Detect which cell encompasses the target text, then output its [X, Y] center coordinate. 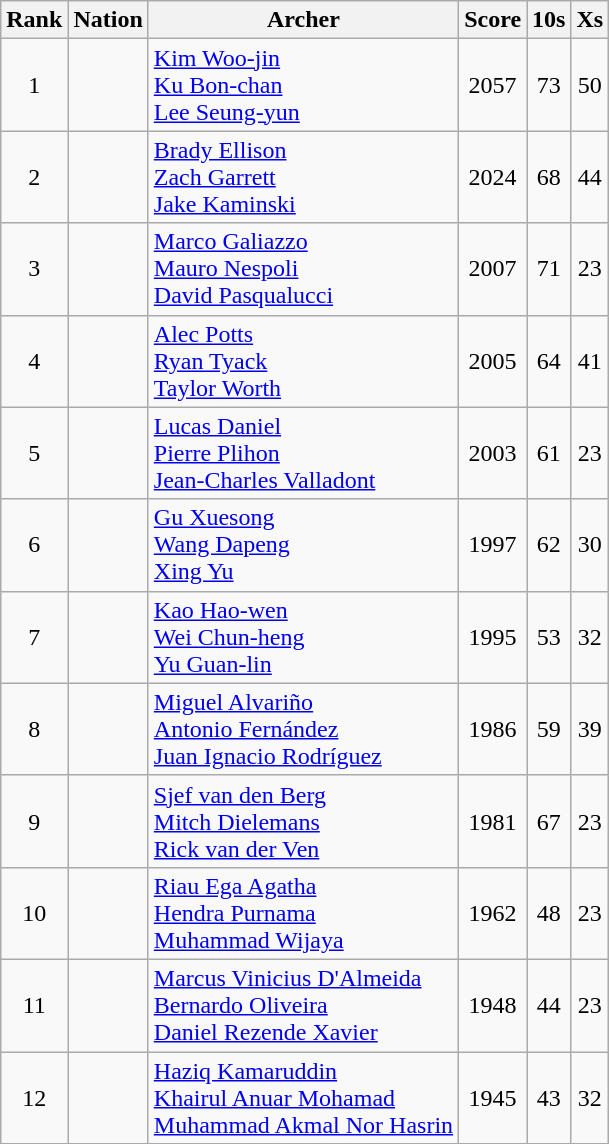
Alec PottsRyan TyackTaylor Worth [303, 361]
10 [34, 913]
30 [590, 545]
2 [34, 177]
68 [549, 177]
64 [549, 361]
2057 [493, 85]
Marcus Vinicius D'AlmeidaBernardo OliveiraDaniel Rezende Xavier [303, 1005]
1981 [493, 821]
Xs [590, 20]
48 [549, 913]
Rank [34, 20]
62 [549, 545]
53 [549, 637]
Riau Ega AgathaHendra PurnamaMuhammad Wijaya [303, 913]
11 [34, 1005]
61 [549, 453]
Lucas DanielPierre PlihonJean-Charles Valladont [303, 453]
43 [549, 1098]
8 [34, 729]
4 [34, 361]
50 [590, 85]
3 [34, 269]
2005 [493, 361]
Kao Hao-wenWei Chun-hengYu Guan-lin [303, 637]
71 [549, 269]
1997 [493, 545]
12 [34, 1098]
9 [34, 821]
5 [34, 453]
1 [34, 85]
6 [34, 545]
1986 [493, 729]
59 [549, 729]
39 [590, 729]
Marco GaliazzoMauro NespoliDavid Pasqualucci [303, 269]
Archer [303, 20]
2007 [493, 269]
2024 [493, 177]
1945 [493, 1098]
7 [34, 637]
2003 [493, 453]
Nation [108, 20]
10s [549, 20]
Kim Woo-jinKu Bon-chanLee Seung-yun [303, 85]
Gu XuesongWang DapengXing Yu [303, 545]
Score [493, 20]
Miguel AlvariñoAntonio FernándezJuan Ignacio Rodríguez [303, 729]
1962 [493, 913]
73 [549, 85]
67 [549, 821]
Brady EllisonZach GarrettJake Kaminski [303, 177]
Haziq KamaruddinKhairul Anuar MohamadMuhammad Akmal Nor Hasrin [303, 1098]
1948 [493, 1005]
41 [590, 361]
1995 [493, 637]
Sjef van den BergMitch DielemansRick van der Ven [303, 821]
